Provide the (x, y) coordinate of the cell's center where the given text is located.  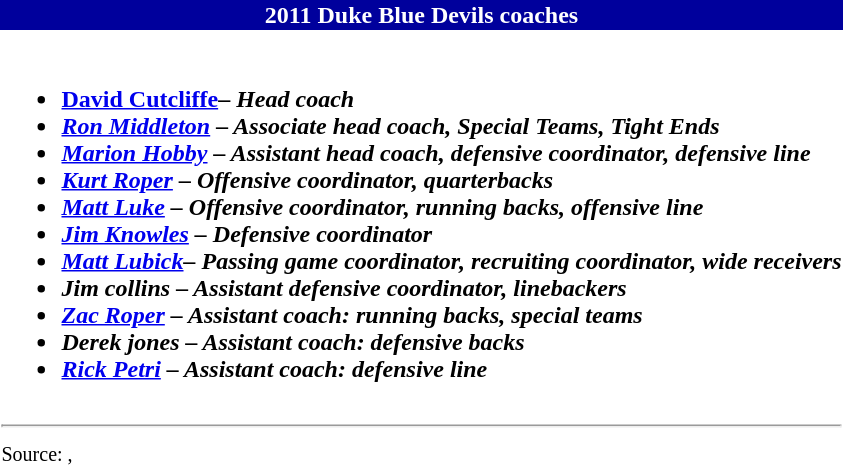
2011 Duke Blue Devils coaches (422, 15)
